Output the (X, Y) coordinate of the center of the cell containing the given text.  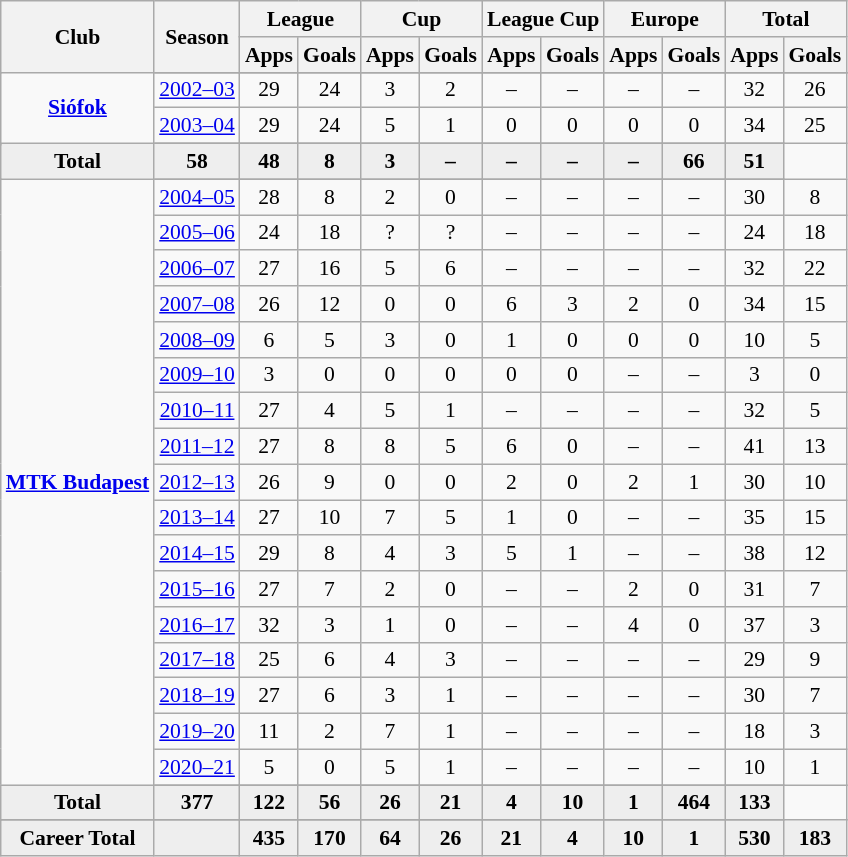
170 (330, 839)
435 (269, 839)
MTK Budapest (78, 482)
22 (814, 269)
2006–07 (197, 269)
2020–21 (197, 767)
Club (78, 36)
51 (754, 162)
2016–17 (197, 625)
2018–19 (197, 696)
464 (694, 803)
2008–09 (197, 340)
64 (390, 839)
2004–05 (197, 197)
2019–20 (197, 732)
530 (754, 839)
2007–08 (197, 304)
Cup (422, 19)
Career Total (78, 839)
Europe (664, 19)
League Cup (543, 19)
56 (330, 803)
31 (754, 589)
2002–03 (197, 90)
League (300, 19)
2015–16 (197, 589)
13 (814, 447)
183 (814, 839)
28 (269, 197)
Season (197, 36)
133 (754, 803)
2017–18 (197, 660)
2009–10 (197, 375)
58 (197, 162)
2013–14 (197, 518)
11 (269, 732)
41 (754, 447)
16 (330, 269)
2003–04 (197, 126)
2010–11 (197, 411)
2005–06 (197, 233)
377 (197, 803)
38 (754, 554)
2014–15 (197, 554)
2012–13 (197, 482)
66 (694, 162)
48 (269, 162)
Siófok (78, 108)
37 (754, 625)
122 (269, 803)
2011–12 (197, 447)
35 (754, 518)
